Search for the cell housing the specified text and yield its [x, y] center coordinate. 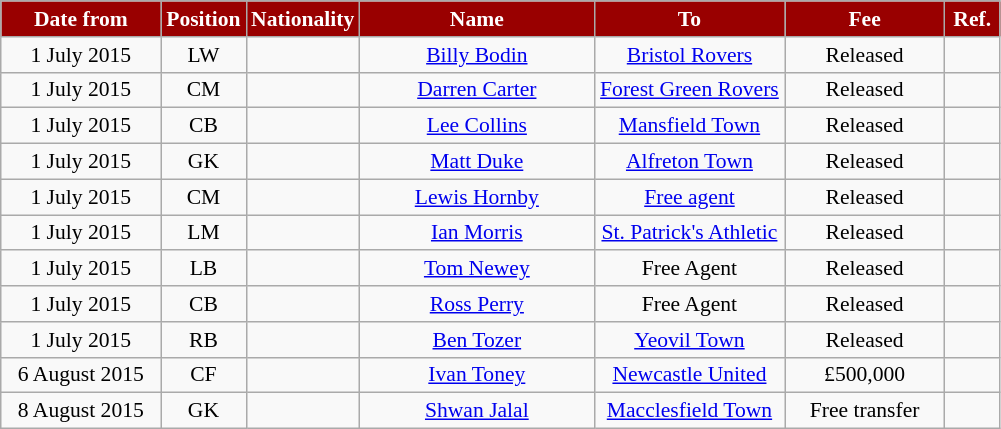
Free transfer [865, 411]
Ian Morris [476, 233]
Free agent [689, 197]
£500,000 [865, 375]
Tom Newey [476, 269]
Ivan Toney [476, 375]
6 August 2015 [81, 375]
Matt Duke [476, 162]
LW [204, 55]
Lewis Hornby [476, 197]
Yeovil Town [689, 340]
To [689, 19]
Ross Perry [476, 304]
Name [476, 19]
RB [204, 340]
Fee [865, 19]
8 August 2015 [81, 411]
Ben Tozer [476, 340]
Ref. [972, 19]
Macclesfield Town [689, 411]
Mansfield Town [689, 126]
Shwan Jalal [476, 411]
LB [204, 269]
Forest Green Rovers [689, 90]
Newcastle United [689, 375]
Alfreton Town [689, 162]
Position [204, 19]
LM [204, 233]
Billy Bodin [476, 55]
St. Patrick's Athletic [689, 233]
Date from [81, 19]
Darren Carter [476, 90]
Bristol Rovers [689, 55]
Lee Collins [476, 126]
Nationality [302, 19]
CF [204, 375]
